Extract the [x, y] coordinate from the center of the cell holding the provided text.  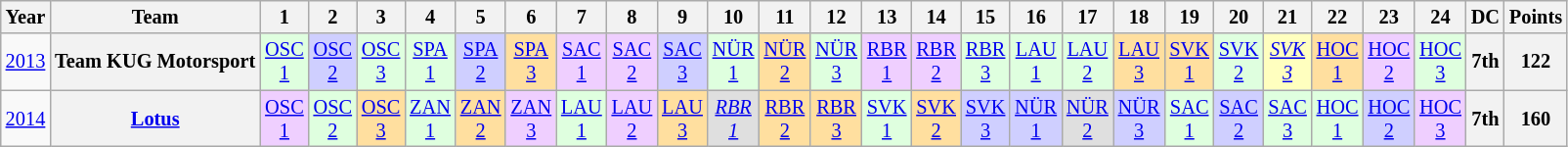
10 [733, 17]
20 [1239, 17]
ZAN3 [531, 119]
13 [887, 17]
14 [936, 17]
23 [1388, 17]
2013 [25, 62]
16 [1036, 17]
19 [1189, 17]
Team KUG Motorsport [154, 62]
160 [1536, 119]
122 [1536, 62]
SPA1 [430, 62]
1 [283, 17]
SPA2 [481, 62]
3 [381, 17]
15 [985, 17]
24 [1441, 17]
18 [1140, 17]
Year [25, 17]
4 [430, 17]
22 [1337, 17]
7 [582, 17]
ZAN2 [481, 119]
Points [1536, 17]
8 [632, 17]
ZAN1 [430, 119]
Team [154, 17]
11 [784, 17]
21 [1286, 17]
Lotus [154, 119]
2014 [25, 119]
17 [1087, 17]
6 [531, 17]
5 [481, 17]
9 [682, 17]
DC [1486, 17]
12 [837, 17]
2 [332, 17]
SPA3 [531, 62]
